Detect which cell encompasses the target text, then output its (X, Y) center coordinate. 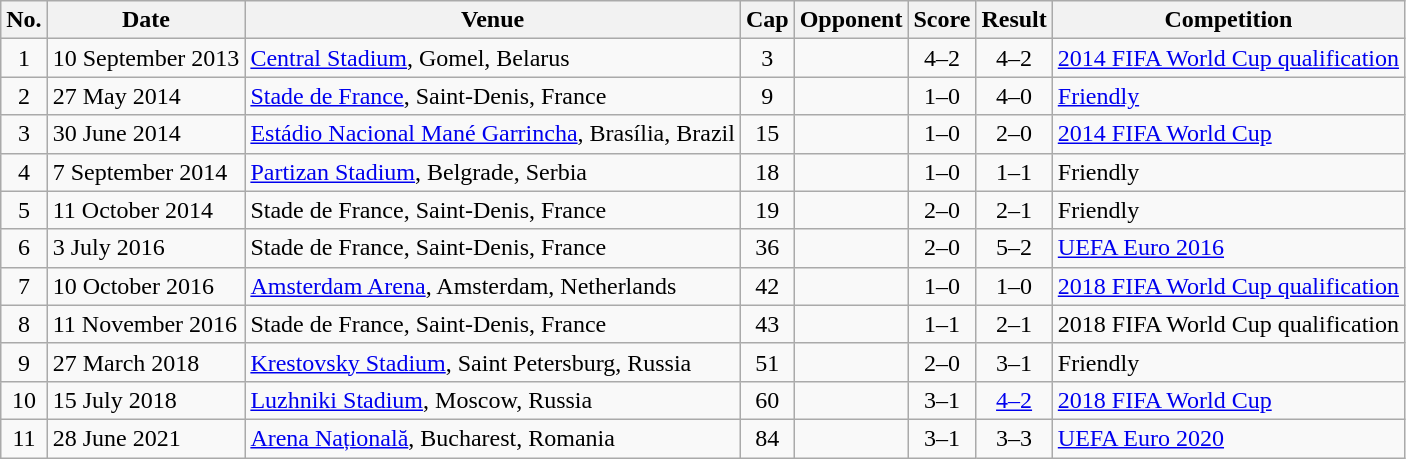
4 (24, 172)
10 September 2013 (146, 58)
36 (767, 248)
30 June 2014 (146, 134)
Partizan Stadium, Belgrade, Serbia (493, 172)
11 November 2016 (146, 324)
Competition (1228, 20)
42 (767, 286)
60 (767, 400)
Estádio Nacional Mané Garrincha, Brasília, Brazil (493, 134)
7 September 2014 (146, 172)
3–3 (1014, 438)
UEFA Euro 2016 (1228, 248)
43 (767, 324)
No. (24, 20)
Opponent (851, 20)
Amsterdam Arena, Amsterdam, Netherlands (493, 286)
6 (24, 248)
19 (767, 210)
2018 FIFA World Cup (1228, 400)
5–2 (1014, 248)
UEFA Euro 2020 (1228, 438)
28 June 2021 (146, 438)
15 July 2018 (146, 400)
11 (24, 438)
7 (24, 286)
Luzhniki Stadium, Moscow, Russia (493, 400)
Cap (767, 20)
Arena Națională, Bucharest, Romania (493, 438)
27 March 2018 (146, 362)
3 July 2016 (146, 248)
2014 FIFA World Cup (1228, 134)
15 (767, 134)
Date (146, 20)
18 (767, 172)
27 May 2014 (146, 96)
Venue (493, 20)
84 (767, 438)
2 (24, 96)
51 (767, 362)
4–0 (1014, 96)
5 (24, 210)
10 October 2016 (146, 286)
1 (24, 58)
Result (1014, 20)
Central Stadium, Gomel, Belarus (493, 58)
10 (24, 400)
Krestovsky Stadium, Saint Petersburg, Russia (493, 362)
2014 FIFA World Cup qualification (1228, 58)
11 October 2014 (146, 210)
8 (24, 324)
Score (942, 20)
